Output the (X, Y) coordinate of the center of the cell containing the given text.  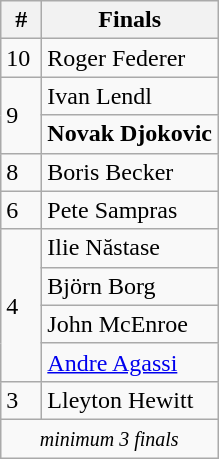
Andre Agassi (130, 362)
3 (22, 400)
Roger Federer (130, 58)
minimum 3 finals (110, 438)
9 (22, 115)
10 (22, 58)
Lleyton Hewitt (130, 400)
8 (22, 172)
Finals (130, 20)
Ivan Lendl (130, 96)
Björn Borg (130, 286)
Pete Sampras (130, 210)
# (22, 20)
Ilie Năstase (130, 248)
Novak Djokovic (130, 134)
Boris Becker (130, 172)
6 (22, 210)
John McEnroe (130, 324)
4 (22, 305)
